Provide the [X, Y] coordinate of the cell's center where the given text is located.  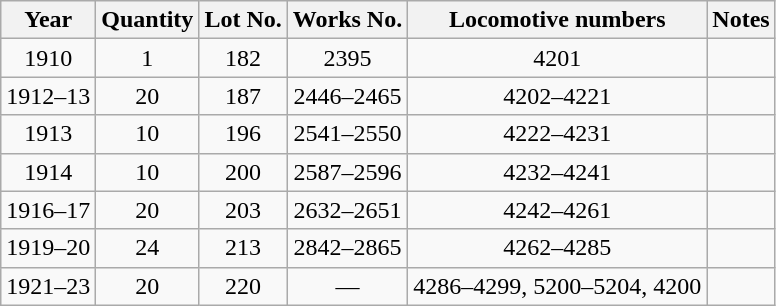
1910 [48, 58]
Notes [741, 20]
4242–4261 [558, 210]
4222–4231 [558, 134]
2395 [347, 58]
1921–23 [48, 286]
24 [148, 248]
Lot No. [243, 20]
182 [243, 58]
2541–2550 [347, 134]
1912–13 [48, 96]
4201 [558, 58]
1919–20 [48, 248]
Year [48, 20]
Works No. [347, 20]
196 [243, 134]
200 [243, 172]
1914 [48, 172]
1916–17 [48, 210]
4202–4221 [558, 96]
Locomotive numbers [558, 20]
1913 [48, 134]
2587–2596 [347, 172]
Quantity [148, 20]
220 [243, 286]
1 [148, 58]
203 [243, 210]
4232–4241 [558, 172]
187 [243, 96]
4286–4299, 5200–5204, 4200 [558, 286]
213 [243, 248]
— [347, 286]
2632–2651 [347, 210]
2446–2465 [347, 96]
4262–4285 [558, 248]
2842–2865 [347, 248]
